Scan for the cell matching the given text and deliver its (x, y) coordinate at center. 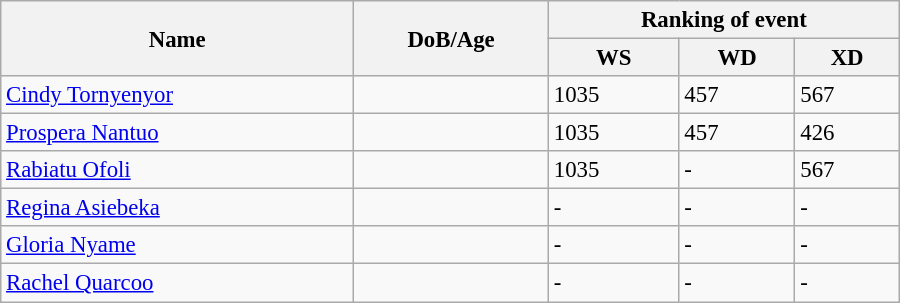
Regina Asiebeka (178, 208)
Cindy Tornyenyor (178, 95)
DoB/Age (452, 38)
XD (847, 58)
Prospera Nantuo (178, 133)
Rabiatu Ofoli (178, 170)
WD (737, 58)
Gloria Nyame (178, 245)
Name (178, 38)
Ranking of event (724, 20)
426 (847, 133)
Rachel Quarcoo (178, 283)
WS (614, 58)
